For the text-containing cell, return its midpoint in (x, y) coordinate format. 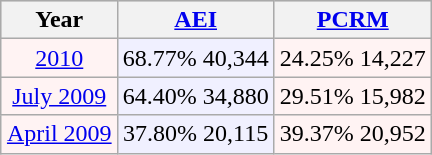
April 2009 (59, 134)
37.80% 20,115 (196, 134)
Year (59, 20)
AEI (196, 20)
PCRM (352, 20)
64.40% 34,880 (196, 96)
24.25% 14,227 (352, 58)
68.77% 40,344 (196, 58)
39.37% 20,952 (352, 134)
July 2009 (59, 96)
29.51% 15,982 (352, 96)
2010 (59, 58)
